From the cell containing the given text, extract its center point as (x, y) coordinate. 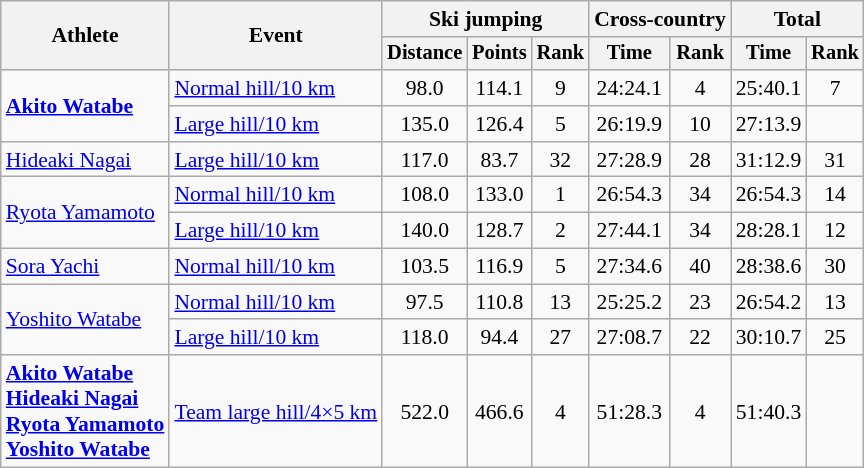
25:25.2 (629, 302)
30:10.7 (768, 338)
Distance (424, 54)
Total (798, 19)
31 (835, 160)
27:44.1 (629, 231)
Team large hill/4×5 km (276, 411)
31:12.9 (768, 160)
128.7 (499, 231)
2 (561, 231)
32 (561, 160)
94.4 (499, 338)
98.0 (424, 88)
Akito Watabe (86, 106)
26:54.2 (768, 302)
25 (835, 338)
25:40.1 (768, 88)
26:19.9 (629, 124)
28 (700, 160)
Akito WatabeHideaki NagaiRyota YamamotoYoshito Watabe (86, 411)
Yoshito Watabe (86, 320)
28:28.1 (768, 231)
22 (700, 338)
12 (835, 231)
Points (499, 54)
116.9 (499, 267)
40 (700, 267)
103.5 (424, 267)
126.4 (499, 124)
Sora Yachi (86, 267)
110.8 (499, 302)
27:13.9 (768, 124)
30 (835, 267)
133.0 (499, 195)
1 (561, 195)
27 (561, 338)
27:34.6 (629, 267)
Ski jumping (486, 19)
135.0 (424, 124)
522.0 (424, 411)
51:40.3 (768, 411)
466.6 (499, 411)
118.0 (424, 338)
Ryota Yamamoto (86, 212)
97.5 (424, 302)
14 (835, 195)
24:24.1 (629, 88)
Hideaki Nagai (86, 160)
Athlete (86, 36)
140.0 (424, 231)
Cross-country (660, 19)
27:28.9 (629, 160)
117.0 (424, 160)
27:08.7 (629, 338)
7 (835, 88)
108.0 (424, 195)
51:28.3 (629, 411)
Event (276, 36)
114.1 (499, 88)
9 (561, 88)
10 (700, 124)
23 (700, 302)
83.7 (499, 160)
28:38.6 (768, 267)
